Scan for the cell matching the given text and deliver its (x, y) coordinate at center. 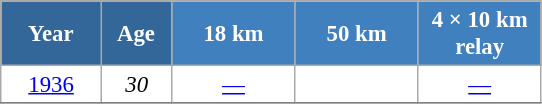
4 × 10 km relay (480, 34)
Year (52, 34)
50 km (356, 34)
1936 (52, 85)
30 (136, 85)
18 km (234, 34)
Age (136, 34)
